Output the (X, Y) coordinate of the center of the cell containing the given text.  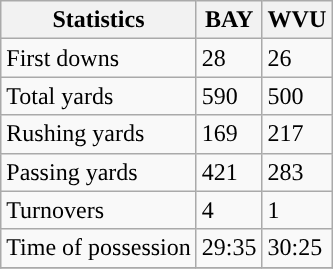
Statistics (99, 20)
WVU (297, 20)
Time of possession (99, 248)
169 (229, 134)
590 (229, 96)
First downs (99, 58)
217 (297, 134)
4 (229, 210)
Total yards (99, 96)
Rushing yards (99, 134)
29:35 (229, 248)
500 (297, 96)
Passing yards (99, 172)
421 (229, 172)
283 (297, 172)
Turnovers (99, 210)
26 (297, 58)
1 (297, 210)
28 (229, 58)
30:25 (297, 248)
BAY (229, 20)
